Identify which cell holds the provided text, then report its (X, Y) central coordinate. 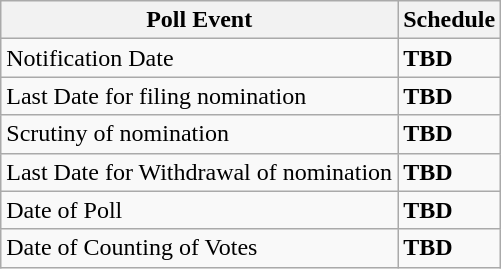
Schedule (450, 20)
Date of Poll (200, 210)
Scrutiny of nomination (200, 134)
Poll Event (200, 20)
Date of Counting of Votes (200, 248)
Notification Date (200, 58)
Last Date for filing nomination (200, 96)
Last Date for Withdrawal of nomination (200, 172)
